Extract the (x, y) coordinate from the center of the cell holding the provided text.  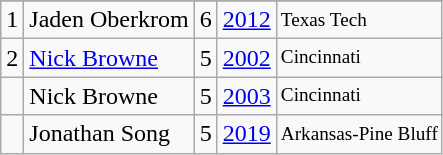
Texas Tech (359, 20)
1 (12, 20)
2012 (246, 20)
Jaden Oberkrom (109, 20)
2002 (246, 58)
Jonathan Song (109, 134)
6 (206, 20)
2 (12, 58)
2019 (246, 134)
Arkansas-Pine Bluff (359, 134)
2003 (246, 96)
